From the cell containing the given text, extract its center point as [X, Y] coordinate. 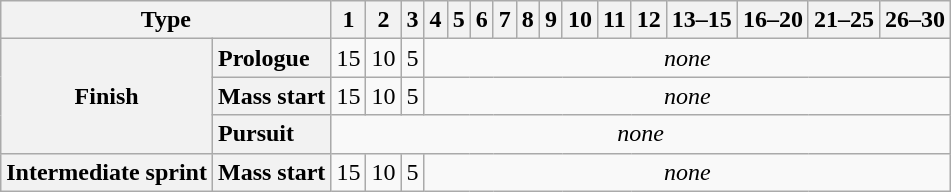
8 [528, 20]
11 [614, 20]
13–15 [702, 20]
4 [436, 20]
26–30 [914, 20]
Intermediate sprint [107, 172]
21–25 [844, 20]
Type [166, 20]
9 [550, 20]
2 [384, 20]
7 [504, 20]
Finish [107, 96]
6 [482, 20]
1 [348, 20]
16–20 [772, 20]
Pursuit [271, 134]
Prologue [271, 58]
3 [412, 20]
12 [648, 20]
